Return the [X, Y] coordinate for the center point of the cell that contains the specified text.  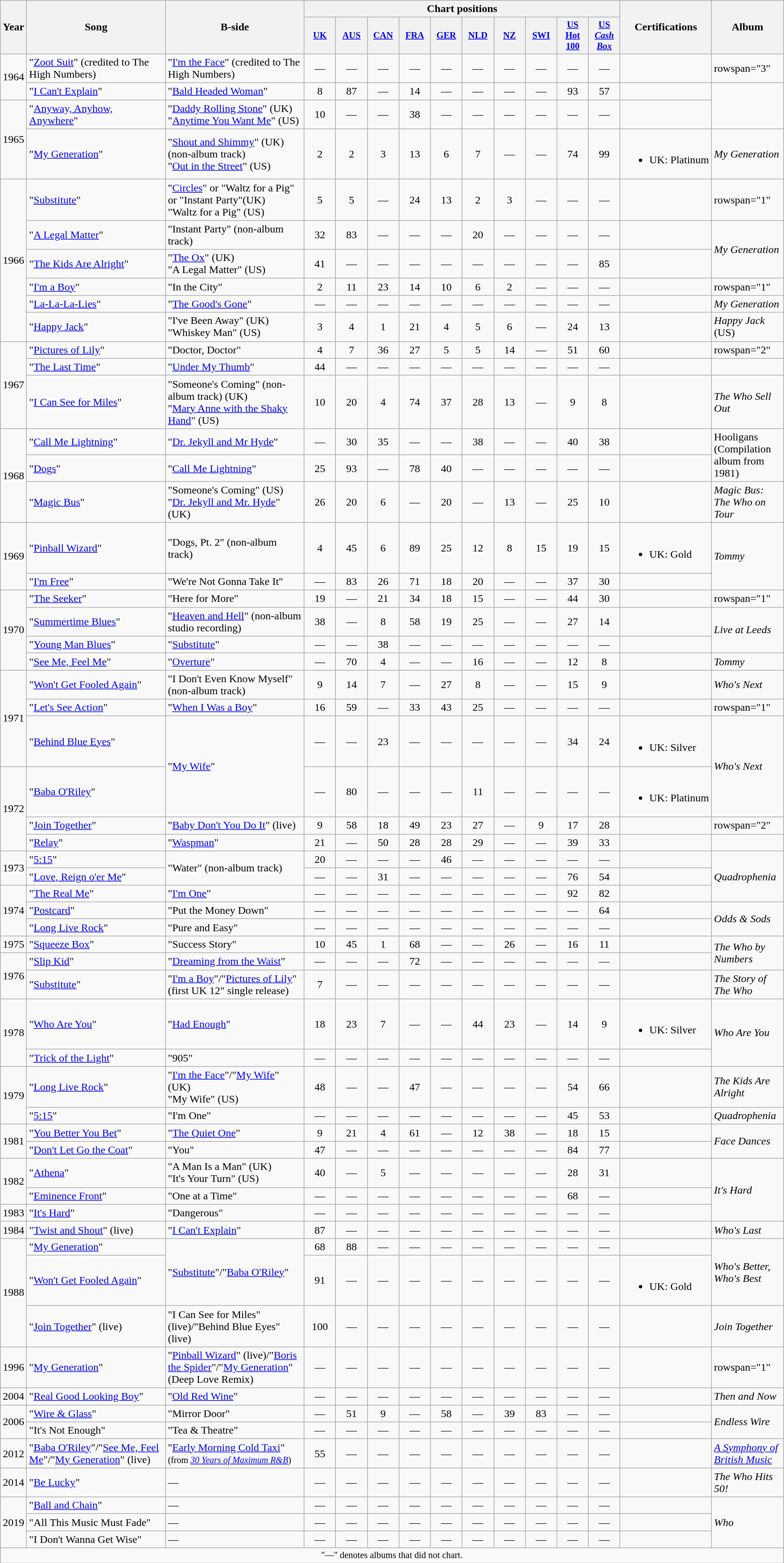
"The Good's Gone" [235, 304]
"You Better You Bet" [96, 1133]
"A Man Is a Man" (UK)"It's Your Turn" (US) [235, 1173]
"I'm a Boy" [96, 287]
"I Don't Even Know Myself"(non-album track) [235, 684]
43 [446, 708]
"Behind Blue Eyes" [96, 742]
Magic Bus: The Who on Tour [747, 502]
The Kids Are Alright [747, 1087]
"I Don't Wanna Get Wise" [96, 1539]
"Relay" [96, 842]
Odds & Sods [747, 919]
The Who by Numbers [747, 953]
"Tea & Theatre" [235, 1430]
B-side [235, 27]
"Eminence Front" [96, 1196]
57 [605, 91]
"Dogs, Pt. 2" (non-album track) [235, 548]
"Early Morning Cold Taxi" (from 30 Years of Maximum R&B) [235, 1454]
"Trick of the Light" [96, 1058]
"Dreaming from the Waist" [235, 962]
29 [478, 842]
NLD [478, 36]
85 [605, 264]
"We're Not Gonna Take It" [235, 581]
"The Quiet One" [235, 1133]
"Substitute"/"Baba O'Riley" [235, 1272]
Who [747, 1522]
"—" denotes albums that did not chart. [392, 1555]
70 [351, 662]
2004 [13, 1397]
1982 [13, 1182]
36 [384, 350]
"I've Been Away" (UK)"Whiskey Man" (US) [235, 327]
"Young Man Blues" [96, 645]
"Baba O'Riley" [96, 792]
91 [320, 1281]
"Pinball Wizard" [96, 548]
60 [605, 350]
"Don't Let Go the Coat" [96, 1150]
"Doctor, Doctor" [235, 350]
1976 [13, 976]
"Wire & Glass" [96, 1414]
1974 [13, 910]
Chart positions [462, 9]
82 [605, 893]
1966 [13, 261]
"I'm the Face" (credited to The High Numbers) [235, 68]
50 [384, 842]
"Someone's Coming" (US)"Dr. Jekyll and Mr. Hyde" (UK) [235, 502]
92 [573, 893]
64 [605, 910]
"See Me, Feel Me" [96, 662]
89 [415, 548]
2006 [13, 1422]
"When I Was a Boy" [235, 708]
NZ [509, 36]
53 [605, 1116]
"The Seeker" [96, 599]
55 [320, 1454]
"905" [235, 1058]
59 [351, 708]
1978 [13, 1032]
CAN [384, 36]
"Athena" [96, 1173]
"Postcard" [96, 910]
Album [747, 27]
Hooligans (Compilation album from 1981) [747, 455]
"Baby Don't You Do It" (live) [235, 825]
"Be Lucky" [96, 1482]
100 [320, 1326]
2014 [13, 1482]
"My Wife" [235, 767]
"Daddy Rolling Stone" (UK)"Anytime You Want Me" (US) [235, 114]
"Ball and Chain" [96, 1505]
Song [96, 27]
"Dr. Jekyll and Mr Hyde" [235, 442]
"I Can See for Miles" (live)/"Behind Blue Eyes" (live) [235, 1326]
1983 [13, 1213]
1971 [13, 718]
1988 [13, 1292]
76 [573, 876]
"The Ox" (UK) "A Legal Matter" (US) [235, 264]
AUS [351, 36]
66 [605, 1087]
The Who Hits 50! [747, 1482]
rowspan="3" [747, 68]
2012 [13, 1454]
1975 [13, 944]
Then and Now [747, 1397]
1981 [13, 1141]
"The Real Me" [96, 893]
84 [573, 1150]
Who's Better, Who's Best [747, 1272]
77 [605, 1150]
"Slip Kid" [96, 962]
Who's Last [747, 1230]
"Dangerous" [235, 1213]
80 [351, 792]
1970 [13, 630]
"La-La-La-Lies" [96, 304]
SWI [541, 36]
"Anyway, Anyhow, Anywhere" [96, 114]
"It's Hard" [96, 1213]
"All This Music Must Fade" [96, 1522]
72 [415, 962]
Endless Wire [747, 1422]
"Love, Reign o'er Me" [96, 876]
"Baba O'Riley"/"See Me, Feel Me"/"My Generation" (live) [96, 1454]
"Bald Headed Woman" [235, 91]
"Heaven and Hell" (non-album studio recording) [235, 622]
"Mirror Door" [235, 1414]
35 [384, 442]
Who Are You [747, 1032]
Happy Jack (US) [747, 327]
49 [415, 825]
"Under My Thumb" [235, 367]
"Someone's Coming" (non-album track) (UK)"Mary Anne with the Shaky Hand" (US) [235, 402]
1964 [13, 77]
"Circles" or "Waltz for a Pig" or "Instant Party"(UK)"Waltz for a Pig" (US) [235, 200]
"Overture" [235, 662]
Certifications [665, 27]
"You" [235, 1150]
FRA [415, 36]
"Squeeze Box" [96, 944]
"I'm a Boy"/"Pictures of Lily" (first UK 12" single release) [235, 984]
A Symphony of British Music [747, 1454]
"I Can See for Miles" [96, 402]
71 [415, 581]
"Zoot Suit" (credited to The High Numbers) [96, 68]
1968 [13, 476]
"A Legal Matter" [96, 235]
48 [320, 1087]
"Pinball Wizard" (live)/"Boris the Spider"/"My Generation" (Deep Love Remix) [235, 1367]
Year [13, 27]
1972 [13, 808]
"Who Are You" [96, 1024]
"It's Not Enough" [96, 1430]
"Real Good Looking Boy" [96, 1397]
"Pictures of Lily" [96, 350]
"Dogs" [96, 468]
41 [320, 264]
"Instant Party" (non-album track) [235, 235]
"Join Together" [96, 825]
US Hot 100 [573, 36]
1973 [13, 868]
Live at Leeds [747, 630]
"Twist and Shout" (live) [96, 1230]
"Water" (non-album track) [235, 868]
"Had Enough" [235, 1024]
"I'm the Face"/"My Wife" (UK)"My Wife" (US) [235, 1087]
1996 [13, 1367]
"Magic Bus" [96, 502]
"Pure and Easy" [235, 927]
2019 [13, 1522]
99 [605, 154]
UK [320, 36]
1969 [13, 556]
"Shout and Shimmy" (UK) (non-album track)"Out in the Street" (US) [235, 154]
78 [415, 468]
1984 [13, 1230]
The Who Sell Out [747, 402]
1979 [13, 1095]
1965 [13, 140]
GER [446, 36]
"Happy Jack" [96, 327]
1967 [13, 385]
46 [446, 859]
"The Last Time" [96, 367]
"Join Together" (live) [96, 1326]
61 [415, 1133]
"Summertime Blues" [96, 622]
Face Dances [747, 1141]
"Success Story" [235, 944]
32 [320, 235]
17 [573, 825]
It's Hard [747, 1190]
88 [351, 1247]
"In the City" [235, 287]
"The Kids Are Alright" [96, 264]
"I'm Free" [96, 581]
"One at a Time" [235, 1196]
"Let's See Action" [96, 708]
"Here for More" [235, 599]
"Old Red Wine" [235, 1397]
USCash Box [605, 36]
The Story of The Who [747, 984]
"Put the Money Down" [235, 910]
"Waspman" [235, 842]
Join Together [747, 1326]
